From the cell containing the given text, extract its center point as [X, Y] coordinate. 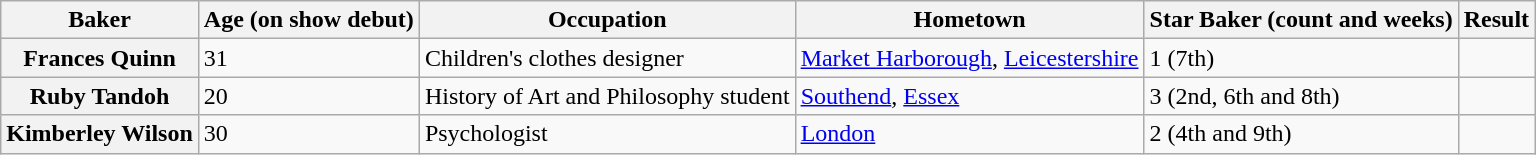
Baker [100, 20]
Frances Quinn [100, 58]
London [970, 134]
Occupation [607, 20]
Hometown [970, 20]
2 (4th and 9th) [1301, 134]
Market Harborough, Leicestershire [970, 58]
Southend, Essex [970, 96]
1 (7th) [1301, 58]
Ruby Tandoh [100, 96]
History of Art and Philosophy student [607, 96]
3 (2nd, 6th and 8th) [1301, 96]
Kimberley Wilson [100, 134]
Psychologist [607, 134]
20 [308, 96]
Result [1496, 20]
Age (on show debut) [308, 20]
31 [308, 58]
Children's clothes designer [607, 58]
Star Baker (count and weeks) [1301, 20]
30 [308, 134]
